Capture the cell that displays the provided text and extract its [X, Y] central coordinate. 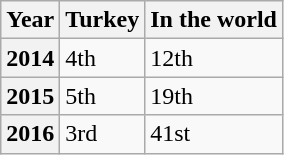
In the world [214, 20]
4th [102, 58]
41st [214, 134]
2015 [30, 96]
5th [102, 96]
3rd [102, 134]
2014 [30, 58]
12th [214, 58]
2016 [30, 134]
Year [30, 20]
Turkey [102, 20]
19th [214, 96]
